Provide the (x, y) coordinate of the cell's center where the given text is located.  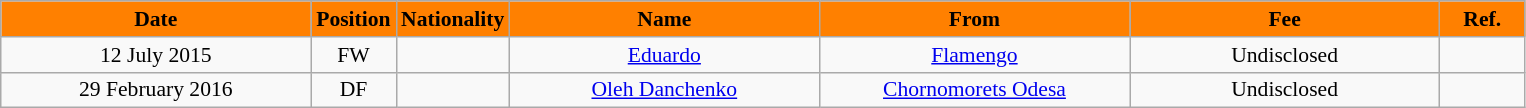
Name (664, 19)
Oleh Danchenko (664, 90)
12 July 2015 (156, 55)
Ref. (1482, 19)
Flamengo (974, 55)
From (974, 19)
Date (156, 19)
Fee (1285, 19)
Nationality (452, 19)
29 February 2016 (156, 90)
FW (354, 55)
DF (354, 90)
Position (354, 19)
Chornomorets Odesa (974, 90)
Eduardo (664, 55)
